Locate the cell with the specified text and output its (X, Y) center coordinate. 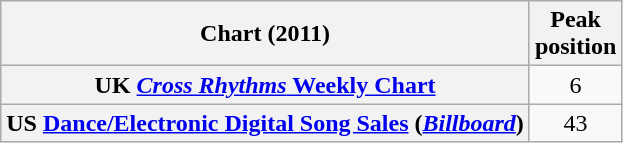
UK Cross Rhythms Weekly Chart (266, 85)
Peak position (575, 34)
43 (575, 123)
6 (575, 85)
US Dance/Electronic Digital Song Sales (Billboard) (266, 123)
Chart (2011) (266, 34)
